For the text-containing cell, return its midpoint in [X, Y] coordinate format. 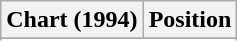
Chart (1994) [72, 20]
Position [190, 20]
